For the text-containing cell, return its midpoint in [x, y] coordinate format. 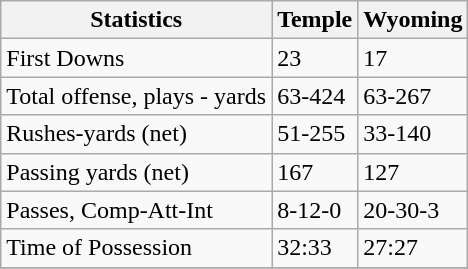
27:27 [413, 248]
17 [413, 58]
23 [315, 58]
Passing yards (net) [136, 172]
First Downs [136, 58]
Temple [315, 20]
63-267 [413, 96]
Rushes-yards (net) [136, 134]
63-424 [315, 96]
32:33 [315, 248]
20-30-3 [413, 210]
127 [413, 172]
51-255 [315, 134]
Wyoming [413, 20]
167 [315, 172]
8-12-0 [315, 210]
Passes, Comp-Att-Int [136, 210]
Total offense, plays - yards [136, 96]
33-140 [413, 134]
Statistics [136, 20]
Time of Possession [136, 248]
